Scan for the cell matching the given text and deliver its (x, y) coordinate at center. 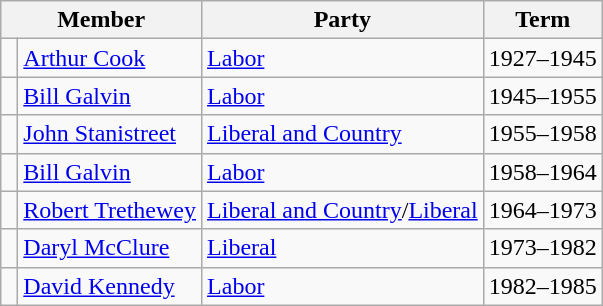
Member (102, 20)
1927–1945 (542, 58)
Liberal and Country (343, 134)
1945–1955 (542, 96)
Robert Trethewey (110, 210)
1982–1985 (542, 286)
Party (343, 20)
1958–1964 (542, 172)
John Stanistreet (110, 134)
1973–1982 (542, 248)
1955–1958 (542, 134)
Daryl McClure (110, 248)
Arthur Cook (110, 58)
David Kennedy (110, 286)
Term (542, 20)
1964–1973 (542, 210)
Liberal and Country/Liberal (343, 210)
Liberal (343, 248)
